Return the (x, y) coordinate for the center point of the cell that contains the specified text.  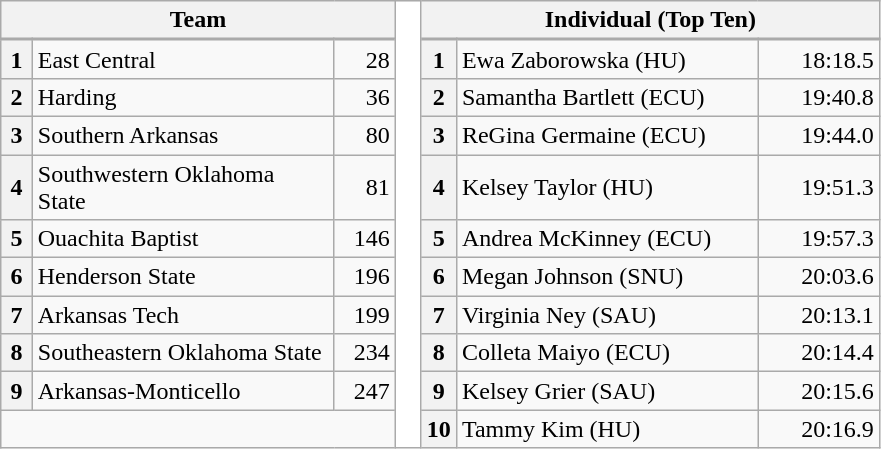
19:51.3 (819, 186)
East Central (183, 59)
Arkansas Tech (183, 315)
Megan Johnson (SNU) (607, 277)
Ewa Zaborowska (HU) (607, 59)
18:18.5 (819, 59)
19:57.3 (819, 239)
Ouachita Baptist (183, 239)
199 (365, 315)
Kelsey Grier (SAU) (607, 391)
20:14.4 (819, 353)
Team (198, 20)
146 (365, 239)
Colleta Maiyo (ECU) (607, 353)
20:16.9 (819, 429)
Kelsey Taylor (HU) (607, 186)
Southern Arkansas (183, 135)
Southwestern Oklahoma State (183, 186)
20:03.6 (819, 277)
28 (365, 59)
Tammy Kim (HU) (607, 429)
Arkansas-Monticello (183, 391)
20:13.1 (819, 315)
196 (365, 277)
247 (365, 391)
80 (365, 135)
19:44.0 (819, 135)
20:15.6 (819, 391)
Samantha Bartlett (ECU) (607, 97)
Southeastern Oklahoma State (183, 353)
Andrea McKinney (ECU) (607, 239)
Individual (Top Ten) (650, 20)
ReGina Germaine (ECU) (607, 135)
234 (365, 353)
19:40.8 (819, 97)
36 (365, 97)
Harding (183, 97)
Virginia Ney (SAU) (607, 315)
81 (365, 186)
Henderson State (183, 277)
10 (438, 429)
